Find where the given text appears and provide that cell's center as [x, y] coordinate. 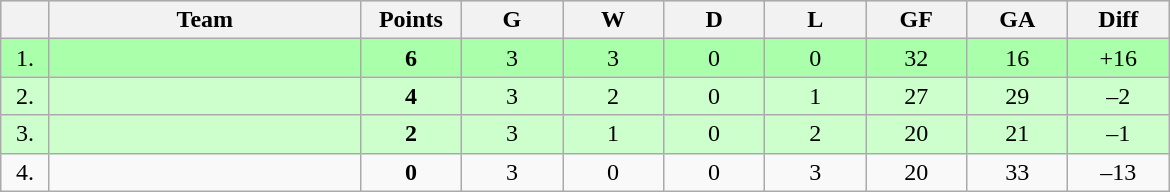
W [612, 20]
–1 [1118, 134]
27 [916, 96]
4 [410, 96]
4. [26, 172]
6 [410, 58]
29 [1018, 96]
33 [1018, 172]
L [816, 20]
D [714, 20]
16 [1018, 58]
GF [916, 20]
GA [1018, 20]
–2 [1118, 96]
+16 [1118, 58]
3. [26, 134]
21 [1018, 134]
Diff [1118, 20]
2. [26, 96]
–13 [1118, 172]
Points [410, 20]
Team [204, 20]
32 [916, 58]
G [512, 20]
1. [26, 58]
